Detect which cell encompasses the target text, then output its [X, Y] center coordinate. 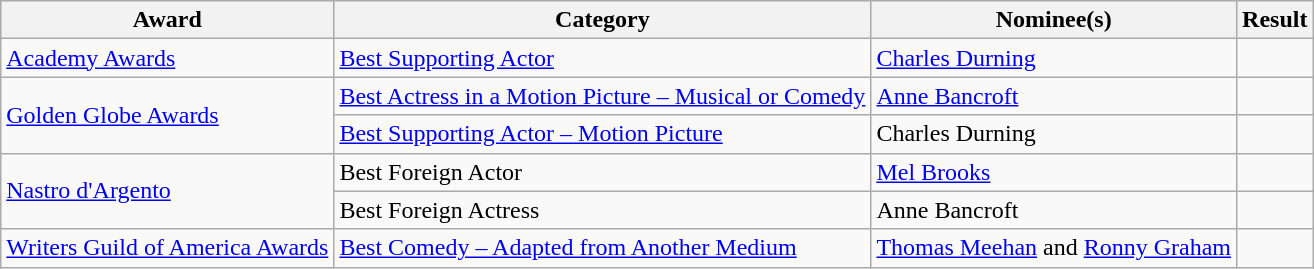
Nominee(s) [1054, 20]
Nastro d'Argento [168, 191]
Mel Brooks [1054, 172]
Best Actress in a Motion Picture – Musical or Comedy [602, 96]
Thomas Meehan and Ronny Graham [1054, 248]
Best Foreign Actor [602, 172]
Category [602, 20]
Golden Globe Awards [168, 115]
Best Comedy – Adapted from Another Medium [602, 248]
Best Foreign Actress [602, 210]
Result [1275, 20]
Academy Awards [168, 58]
Award [168, 20]
Best Supporting Actor [602, 58]
Writers Guild of America Awards [168, 248]
Best Supporting Actor – Motion Picture [602, 134]
